Extract the (x, y) coordinate from the center of the cell holding the provided text.  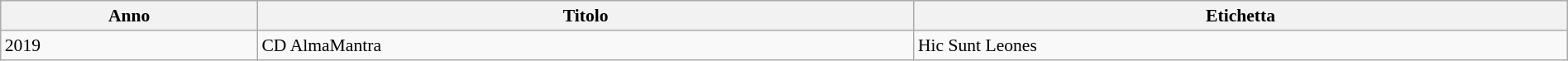
Titolo (586, 16)
Anno (129, 16)
CD AlmaMantra (586, 45)
Hic Sunt Leones (1241, 45)
Etichetta (1241, 16)
2019 (129, 45)
